Identify which cell holds the provided text, then report its [X, Y] central coordinate. 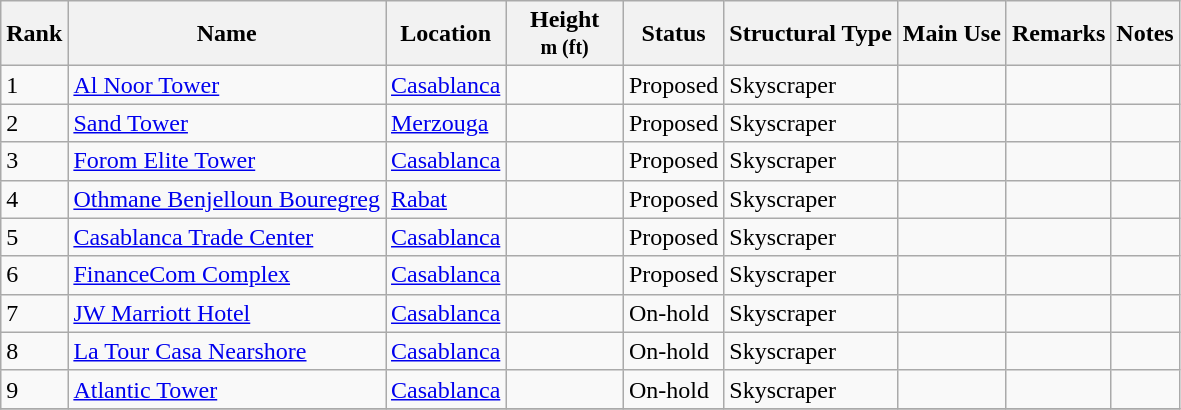
Al Noor Tower [227, 85]
Rank [34, 34]
FinanceCom Complex [227, 275]
Othmane Benjelloun Bouregreg [227, 199]
3 [34, 161]
Main Use [952, 34]
Heightm (ft) [565, 34]
4 [34, 199]
Notes [1145, 34]
La Tour Casa Nearshore [227, 351]
7 [34, 313]
Sand Tower [227, 123]
9 [34, 389]
Location [446, 34]
Merzouga [446, 123]
Structural Type [811, 34]
Status [673, 34]
8 [34, 351]
6 [34, 275]
5 [34, 237]
Name [227, 34]
JW Marriott Hotel [227, 313]
1 [34, 85]
Remarks [1058, 34]
2 [34, 123]
Rabat [446, 199]
Forom Elite Tower [227, 161]
Atlantic Tower [227, 389]
Casablanca Trade Center [227, 237]
